Find where the given text appears and provide that cell's center as [X, Y] coordinate. 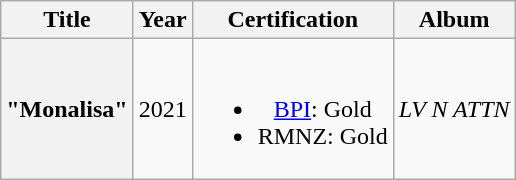
Year [162, 20]
2021 [162, 109]
Certification [292, 20]
Title [67, 20]
Album [454, 20]
"Monalisa" [67, 109]
BPI: GoldRMNZ: Gold [292, 109]
LV N ATTN [454, 109]
